Extract the [x, y] coordinate from the center of the cell holding the provided text.  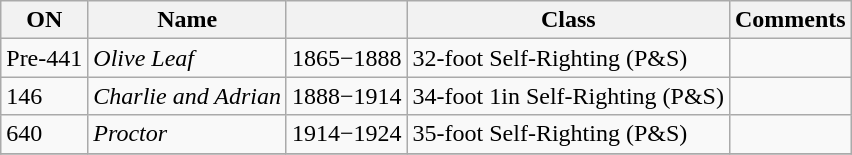
Pre-441 [44, 58]
1865−1888 [346, 58]
1888−1914 [346, 96]
32-foot Self-Righting (P&S) [568, 58]
146 [44, 96]
Name [188, 20]
Comments [790, 20]
Charlie and Adrian [188, 96]
34-foot 1in Self-Righting (P&S) [568, 96]
Class [568, 20]
640 [44, 134]
ON [44, 20]
Olive Leaf [188, 58]
1914−1924 [346, 134]
Proctor [188, 134]
35-foot Self-Righting (P&S) [568, 134]
